Determine the (X, Y) coordinate at the center of the cell enclosing the given text.  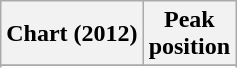
Peakposition (189, 34)
Chart (2012) (72, 34)
